Identify which cell holds the provided text, then report its [X, Y] central coordinate. 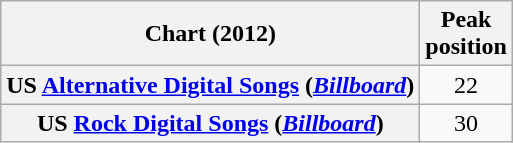
US Alternative Digital Songs (Billboard) [210, 85]
Peakposition [466, 34]
30 [466, 123]
22 [466, 85]
Chart (2012) [210, 34]
US Rock Digital Songs (Billboard) [210, 123]
